Return the [x, y] coordinate for the center point of the cell that contains the specified text.  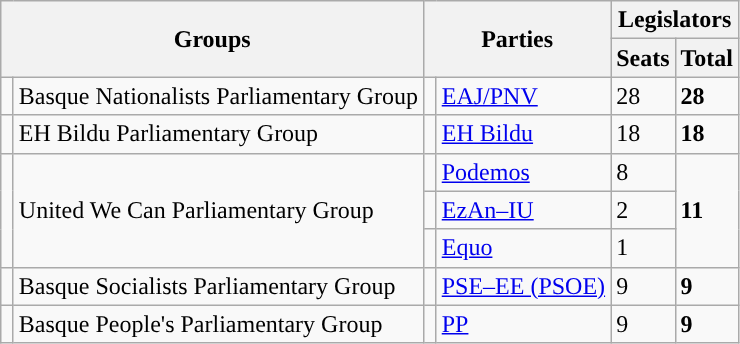
EzAn–IU [523, 210]
EH Bildu Parliamentary Group [218, 134]
EAJ/PNV [523, 96]
Legislators [675, 20]
Podemos [523, 172]
Total [707, 58]
Parties [518, 39]
11 [707, 210]
Groups [212, 39]
Basque Nationalists Parliamentary Group [218, 96]
United We Can Parliamentary Group [218, 210]
Equo [523, 248]
Seats [643, 58]
8 [643, 172]
Basque Socialists Parliamentary Group [218, 286]
1 [643, 248]
Basque People's Parliamentary Group [218, 324]
PP [523, 324]
PSE–EE (PSOE) [523, 286]
2 [643, 210]
EH Bildu [523, 134]
